Pinpoint the cell where the given text exists, returning its (X, Y) midpoint coordinate. 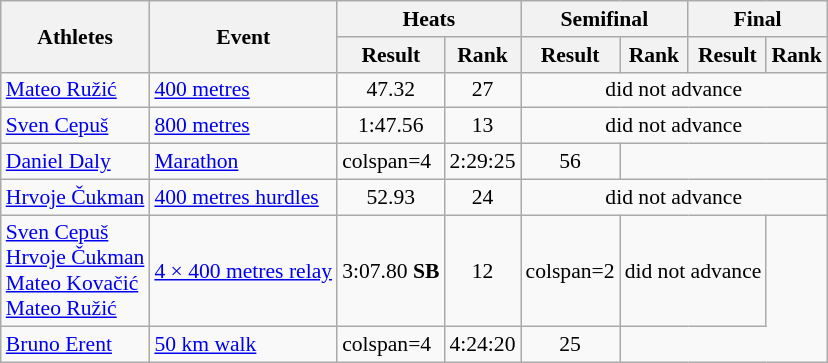
27 (482, 90)
52.93 (390, 197)
12 (482, 271)
50 km walk (243, 345)
Semifinal (605, 19)
4:24:20 (482, 345)
colspan=2 (570, 271)
47.32 (390, 90)
25 (570, 345)
Event (243, 36)
13 (482, 126)
3:07.80 SB (390, 271)
400 metres hurdles (243, 197)
4 × 400 metres relay (243, 271)
Sven CepušHrvoje ČukmanMateo KovačićMateo Ružić (76, 271)
2:29:25 (482, 162)
1:47.56 (390, 126)
56 (570, 162)
Sven Cepuš (76, 126)
Heats (428, 19)
800 metres (243, 126)
Marathon (243, 162)
Hrvoje Čukman (76, 197)
24 (482, 197)
Final (758, 19)
Bruno Erent (76, 345)
Athletes (76, 36)
400 metres (243, 90)
Mateo Ružić (76, 90)
Daniel Daly (76, 162)
